Capture the cell that displays the provided text and extract its (X, Y) central coordinate. 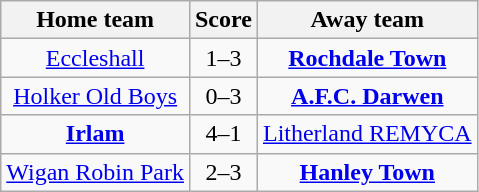
2–3 (223, 172)
Wigan Robin Park (96, 172)
Score (223, 20)
4–1 (223, 134)
Home team (96, 20)
Irlam (96, 134)
0–3 (223, 96)
Hanley Town (367, 172)
Holker Old Boys (96, 96)
Rochdale Town (367, 58)
A.F.C. Darwen (367, 96)
1–3 (223, 58)
Eccleshall (96, 58)
Litherland REMYCA (367, 134)
Away team (367, 20)
